From the cell containing the given text, extract its center point as (X, Y) coordinate. 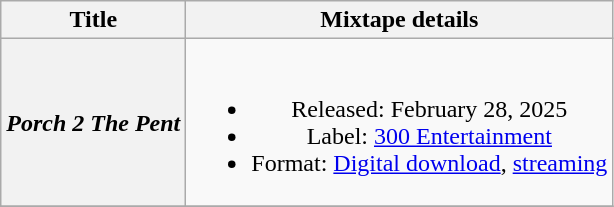
Title (94, 20)
Mixtape details (400, 20)
Released: February 28, 2025Label: 300 EntertainmentFormat: Digital download, streaming (400, 122)
Porch 2 The Pent (94, 122)
